Find where the given text appears and provide that cell's center as (X, Y) coordinate. 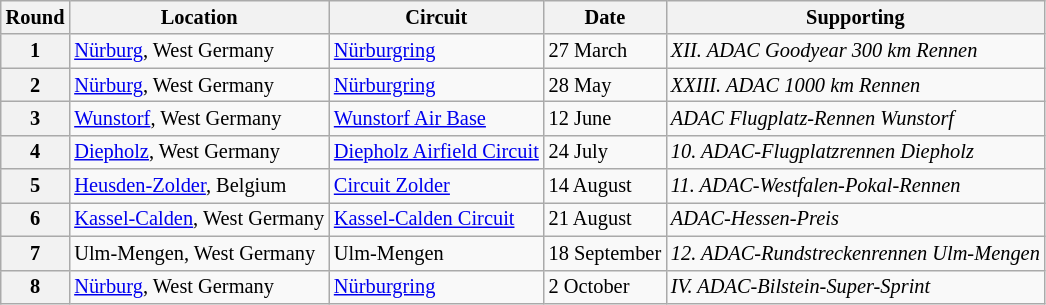
3 (36, 118)
18 September (605, 253)
XXIII. ADAC 1000 km Rennen (856, 85)
4 (36, 152)
Location (199, 17)
21 August (605, 219)
Kassel-Calden, West Germany (199, 219)
Diepholz, West Germany (199, 152)
28 May (605, 85)
Ulm-Mengen, West Germany (199, 253)
Round (36, 17)
5 (36, 186)
Circuit (436, 17)
Kassel-Calden Circuit (436, 219)
Diepholz Airfield Circuit (436, 152)
11. ADAC-Westfalen-Pokal-Rennen (856, 186)
7 (36, 253)
2 October (605, 287)
10. ADAC-Flugplatzrennen Diepholz (856, 152)
27 March (605, 51)
Wunstorf, West Germany (199, 118)
Ulm-Mengen (436, 253)
12. ADAC-Rundstreckenrennen Ulm-Mengen (856, 253)
24 July (605, 152)
ADAC Flugplatz-Rennen Wunstorf (856, 118)
Date (605, 17)
12 June (605, 118)
IV. ADAC-Bilstein-Super-Sprint (856, 287)
Heusden-Zolder, Belgium (199, 186)
Circuit Zolder (436, 186)
Supporting (856, 17)
Wunstorf Air Base (436, 118)
2 (36, 85)
ADAC-Hessen-Preis (856, 219)
6 (36, 219)
1 (36, 51)
8 (36, 287)
14 August (605, 186)
XII. ADAC Goodyear 300 km Rennen (856, 51)
